Find where the given text appears and provide that cell's center as [X, Y] coordinate. 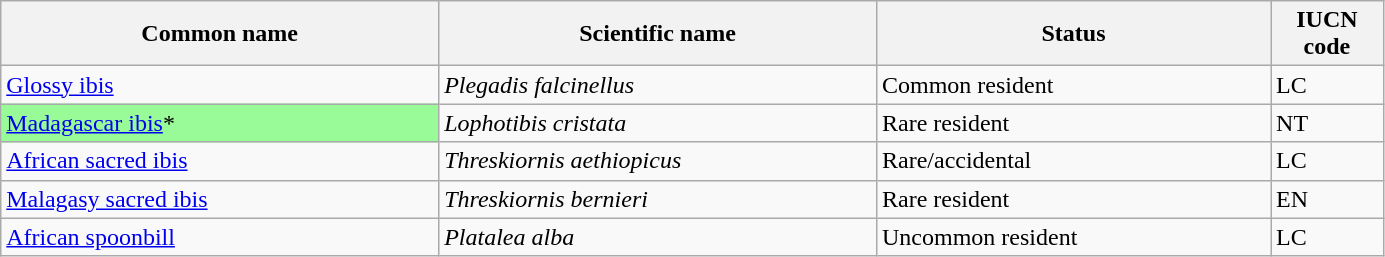
Lophotibis cristata [658, 123]
African sacred ibis [220, 161]
African spoonbill [220, 237]
IUCN code [1328, 34]
NT [1328, 123]
Common name [220, 34]
Scientific name [658, 34]
Status [1073, 34]
Uncommon resident [1073, 237]
Common resident [1073, 85]
Platalea alba [658, 237]
Glossy ibis [220, 85]
Rare/accidental [1073, 161]
Threskiornis bernieri [658, 199]
Malagasy sacred ibis [220, 199]
Plegadis falcinellus [658, 85]
Threskiornis aethiopicus [658, 161]
Madagascar ibis* [220, 123]
EN [1328, 199]
